Return (x, y) of the center of cell containing provided text 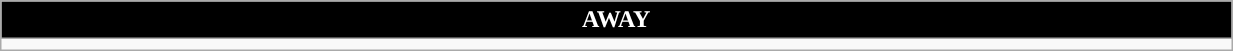
AWAY (616, 20)
